Capture the cell that displays the provided text and extract its (x, y) central coordinate. 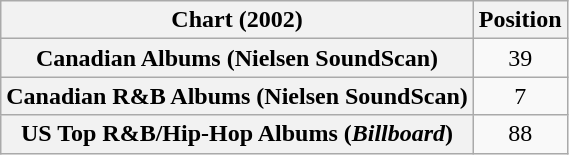
US Top R&B/Hip-Hop Albums (Billboard) (238, 134)
Chart (2002) (238, 20)
Canadian Albums (Nielsen SoundScan) (238, 58)
39 (520, 58)
Canadian R&B Albums (Nielsen SoundScan) (238, 96)
Position (520, 20)
88 (520, 134)
7 (520, 96)
